Output the (x, y) coordinate of the center of the cell containing the given text.  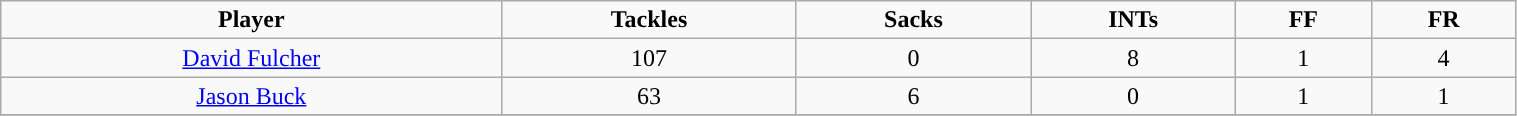
Sacks (914, 20)
Jason Buck (252, 96)
FR (1444, 20)
INTs (1134, 20)
David Fulcher (252, 58)
107 (649, 58)
8 (1134, 58)
6 (914, 96)
Tackles (649, 20)
4 (1444, 58)
Player (252, 20)
63 (649, 96)
FF (1303, 20)
